Detect which cell encompasses the target text, then output its (X, Y) center coordinate. 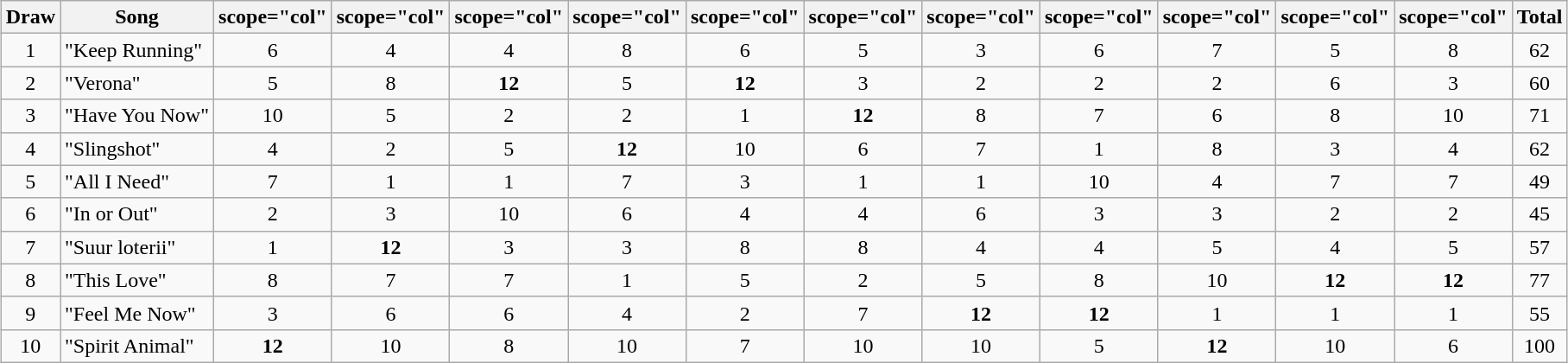
55 (1540, 313)
49 (1540, 181)
"Feel Me Now" (137, 313)
"In or Out" (137, 214)
"All I Need" (137, 181)
100 (1540, 346)
9 (30, 313)
"Suur loterii" (137, 247)
Draw (30, 17)
"Spirit Animal" (137, 346)
57 (1540, 247)
"Have You Now" (137, 116)
"Slingshot" (137, 149)
77 (1540, 280)
45 (1540, 214)
"This Love" (137, 280)
Total (1540, 17)
"Verona" (137, 83)
"Keep Running" (137, 50)
Song (137, 17)
60 (1540, 83)
71 (1540, 116)
